Locate the cell with the specified text and output its (X, Y) center coordinate. 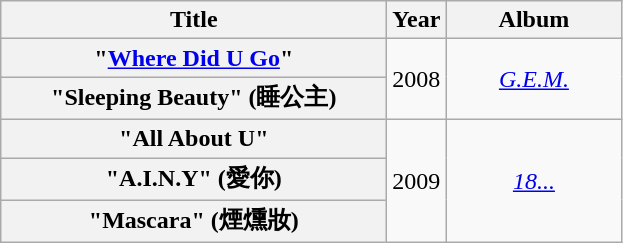
G.E.M. (534, 80)
"Where Did U Go" (194, 58)
"Mascara" (煙燻妝) (194, 222)
18... (534, 180)
Album (534, 20)
"A.I.N.Y" (愛你) (194, 180)
Year (416, 20)
Title (194, 20)
2009 (416, 180)
2008 (416, 80)
"Sleeping Beauty" (睡公主) (194, 98)
"All About U" (194, 138)
